For the text-containing cell, return its midpoint in [X, Y] coordinate format. 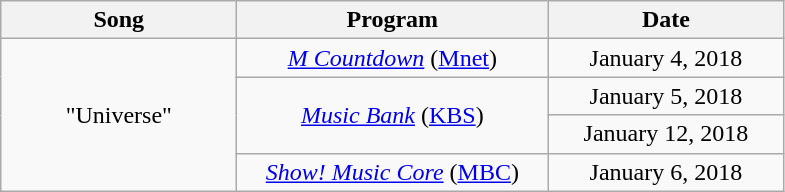
M Countdown (Mnet) [392, 58]
January 5, 2018 [666, 96]
Program [392, 20]
Show! Music Core (MBC) [392, 172]
January 4, 2018 [666, 58]
Date [666, 20]
Music Bank (KBS) [392, 115]
January 6, 2018 [666, 172]
"Universe" [119, 115]
Song [119, 20]
January 12, 2018 [666, 134]
